Provide the (x, y) coordinate of the cell's center where the given text is located.  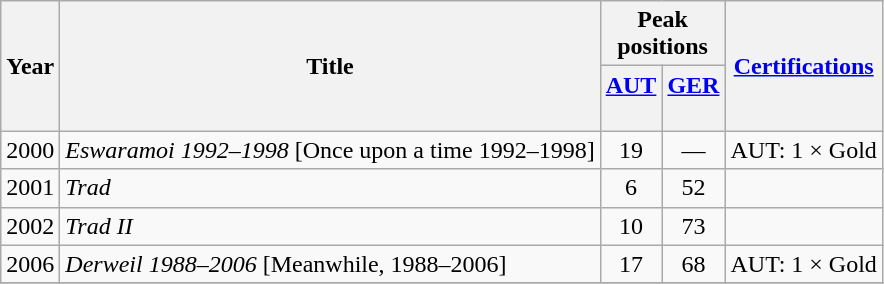
52 (694, 188)
19 (631, 150)
Certifications (804, 66)
GER (694, 98)
2002 (30, 226)
Eswaramoi 1992–1998 [Once upon a time 1992–1998] (330, 150)
2001 (30, 188)
— (694, 150)
2000 (30, 150)
6 (631, 188)
Year (30, 66)
Peak positions (662, 34)
68 (694, 264)
Title (330, 66)
AUT (631, 98)
2006 (30, 264)
Derweil 1988–2006 [Meanwhile, 1988–2006] (330, 264)
73 (694, 226)
17 (631, 264)
Trad (330, 188)
10 (631, 226)
Trad II (330, 226)
